Capture the cell that displays the provided text and extract its (X, Y) central coordinate. 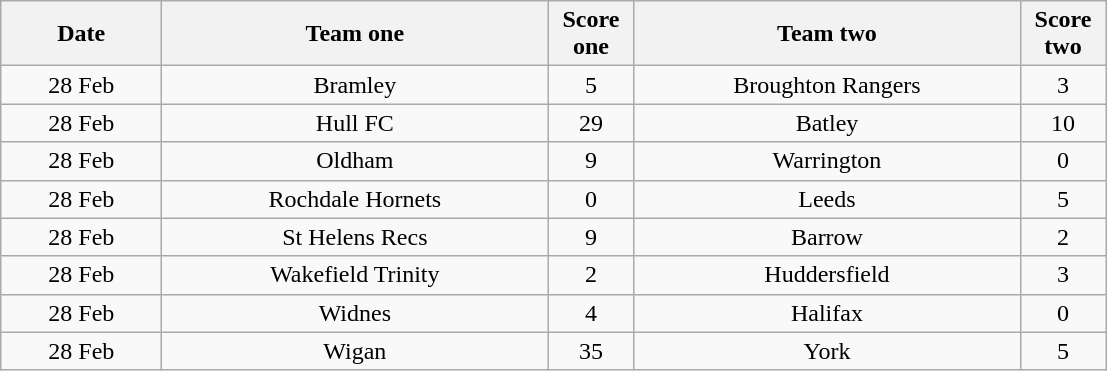
Batley (827, 123)
10 (1063, 123)
Wigan (355, 351)
Barrow (827, 237)
Score two (1063, 34)
York (827, 351)
Halifax (827, 313)
Oldham (355, 161)
Date (82, 34)
Huddersfield (827, 275)
Hull FC (355, 123)
Rochdale Hornets (355, 199)
Widnes (355, 313)
Team two (827, 34)
Bramley (355, 85)
Leeds (827, 199)
4 (591, 313)
29 (591, 123)
Broughton Rangers (827, 85)
Score one (591, 34)
35 (591, 351)
Wakefield Trinity (355, 275)
St Helens Recs (355, 237)
Warrington (827, 161)
Team one (355, 34)
